Capture the cell that displays the provided text and extract its (X, Y) central coordinate. 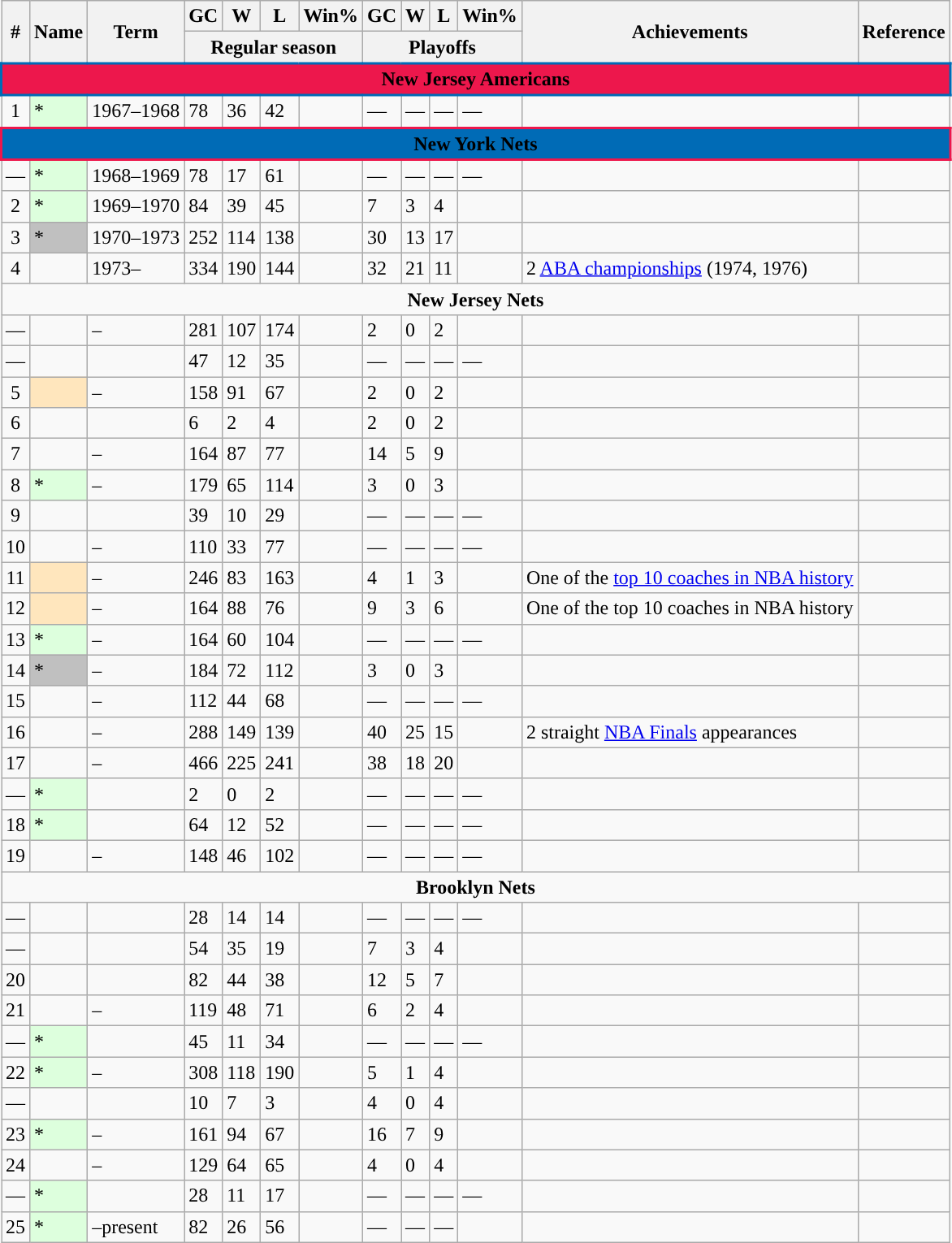
107 (242, 330)
Playoffs (443, 47)
Reference (903, 32)
179 (203, 485)
Achievements (690, 32)
246 (203, 578)
Term (136, 32)
New Jersey Nets (476, 299)
40 (382, 732)
48 (242, 1011)
New York Nets (476, 144)
–present (136, 1227)
1967–1968 (136, 111)
71 (279, 1011)
88 (242, 609)
46 (242, 855)
30 (382, 237)
104 (279, 639)
Brooklyn Nets (476, 886)
54 (203, 949)
102 (279, 855)
68 (279, 701)
32 (382, 268)
76 (279, 609)
84 (203, 206)
42 (279, 111)
184 (203, 670)
56 (279, 1227)
94 (242, 1134)
26 (242, 1227)
144 (279, 268)
52 (279, 825)
72 (242, 670)
129 (203, 1165)
161 (203, 1134)
23 (16, 1134)
Name (58, 32)
36 (242, 111)
119 (203, 1011)
1973– (136, 268)
163 (279, 578)
466 (203, 763)
118 (242, 1072)
47 (203, 361)
2 straight NBA Finals appearances (690, 732)
29 (279, 516)
8 (16, 485)
139 (279, 732)
91 (242, 392)
Regular season (274, 47)
174 (279, 330)
83 (242, 578)
87 (242, 454)
158 (203, 392)
241 (279, 763)
225 (242, 763)
148 (203, 855)
288 (203, 732)
2 ABA championships (1974, 1976) (690, 268)
22 (16, 1072)
34 (279, 1042)
33 (242, 547)
334 (203, 268)
252 (203, 237)
1969–1970 (136, 206)
24 (16, 1165)
60 (242, 639)
1968–1969 (136, 175)
New Jersey Americans (476, 80)
61 (279, 175)
138 (279, 237)
281 (203, 330)
# (16, 32)
149 (242, 732)
1970–1973 (136, 237)
110 (203, 547)
308 (203, 1072)
